From the cell containing the given text, extract its center point as (x, y) coordinate. 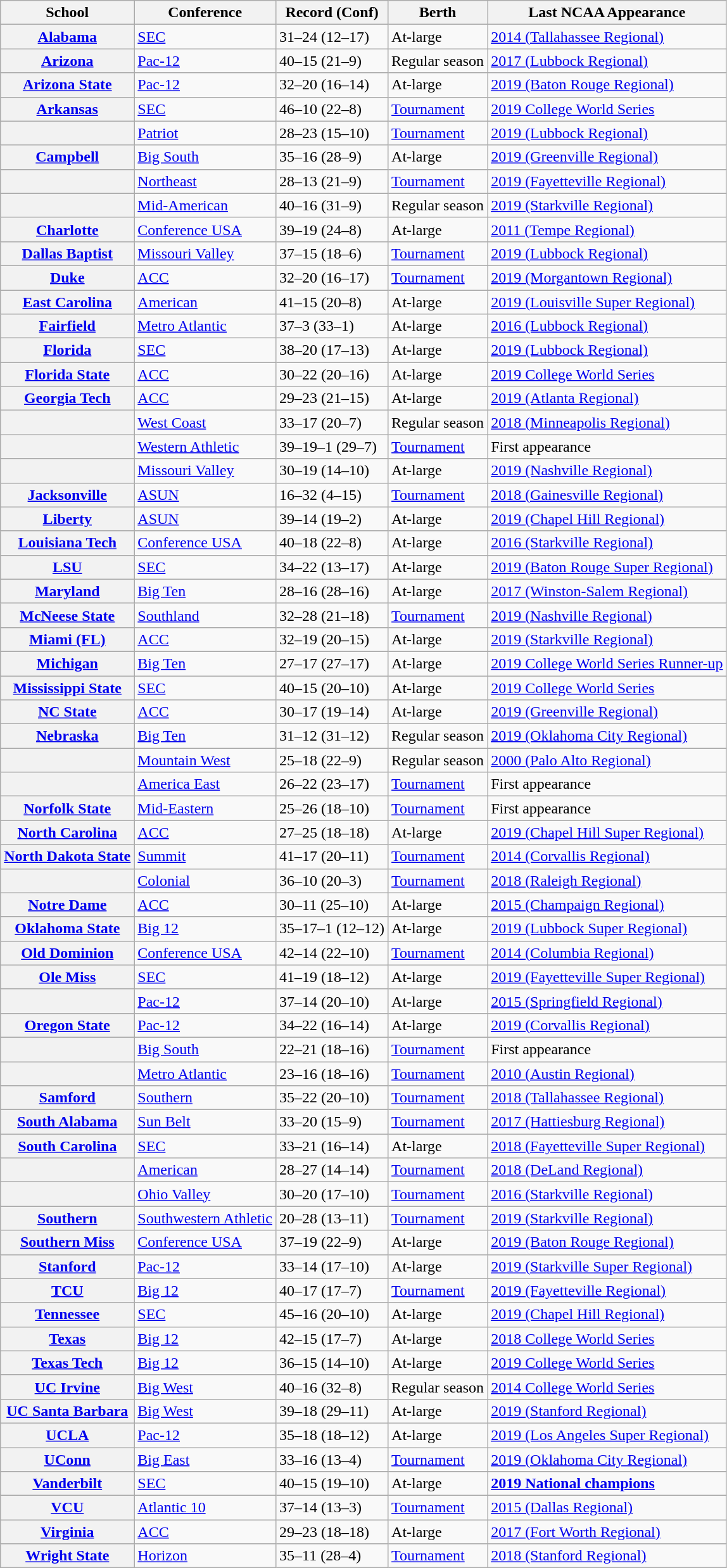
Summit (205, 857)
South Alabama (67, 1122)
Stanford (67, 1266)
Arkansas (67, 109)
2018 (Raleigh Regional) (607, 881)
UC Irvine (67, 1387)
UCLA (67, 1435)
2014 (Corvallis Regional) (607, 857)
Mid-Eastern (205, 808)
Mississippi State (67, 687)
40–17 (17–7) (332, 1291)
Florida State (67, 374)
40–16 (31–9) (332, 205)
Texas (67, 1339)
28–16 (28–16) (332, 591)
Horizon (205, 1556)
2019 (Stanford Regional) (607, 1411)
2017 (Hattiesburg Regional) (607, 1122)
Colonial (205, 881)
School (67, 13)
2017 (Lubbock Regional) (607, 61)
39–14 (19–2) (332, 519)
40–15 (19–10) (332, 1484)
39–19 (24–8) (332, 229)
Georgia Tech (67, 398)
2015 (Springfield Regional) (607, 1001)
Western Athletic (205, 447)
2019 College World Series Runner-up (607, 663)
2000 (Palo Alto Regional) (607, 760)
Alabama (67, 37)
28–27 (14–14) (332, 1170)
46–10 (22–8) (332, 109)
23–16 (18–16) (332, 1074)
2019 (Corvallis Regional) (607, 1025)
2019 (Starkville Super Regional) (607, 1266)
33–21 (16–14) (332, 1146)
37–3 (33–1) (332, 326)
36–10 (20–3) (332, 881)
2014 (Tallahassee Regional) (607, 37)
28–23 (15–10) (332, 133)
37–14 (13–3) (332, 1508)
UC Santa Barbara (67, 1411)
Nebraska (67, 736)
41–17 (20–11) (332, 857)
2015 (Champaign Regional) (607, 905)
40–15 (20–10) (332, 687)
33–16 (13–4) (332, 1459)
2018 (Tallahassee Regional) (607, 1098)
37–15 (18–6) (332, 253)
2018 (Minneapolis Regional) (607, 423)
2019 (Fayetteville Super Regional) (607, 977)
35–16 (28–9) (332, 157)
41–19 (18–12) (332, 977)
Southwestern Athletic (205, 1218)
Record (Conf) (332, 13)
Ole Miss (67, 977)
Miami (FL) (67, 639)
Mountain West (205, 760)
2019 (Los Angeles Super Regional) (607, 1435)
2011 (Tempe Regional) (607, 229)
Wright State (67, 1556)
Arizona (67, 61)
Texas Tech (67, 1363)
30–11 (25–10) (332, 905)
UConn (67, 1459)
North Carolina (67, 832)
16–32 (4–15) (332, 495)
27–25 (18–18) (332, 832)
Big East (205, 1459)
28–13 (21–9) (332, 181)
42–14 (22–10) (332, 953)
McNeese State (67, 615)
East Carolina (67, 302)
2019 (Chapel Hill Super Regional) (607, 832)
Florida (67, 350)
39–19–1 (29–7) (332, 447)
Old Dominion (67, 953)
37–19 (22–9) (332, 1242)
Arizona State (67, 85)
37–14 (20–10) (332, 1001)
40–18 (22–8) (332, 543)
30–17 (19–14) (332, 712)
32–20 (16–14) (332, 85)
Patriot (205, 133)
2019 (Baton Rouge Super Regional) (607, 567)
30–22 (20–16) (332, 374)
Dallas Baptist (67, 253)
33–20 (15–9) (332, 1122)
29–23 (21–15) (332, 398)
32–28 (21–18) (332, 615)
2019 National champions (607, 1484)
2015 (Dallas Regional) (607, 1508)
29–23 (18–18) (332, 1532)
Liberty (67, 519)
Atlantic 10 (205, 1508)
22–21 (18–16) (332, 1049)
Oregon State (67, 1025)
Campbell (67, 157)
VCU (67, 1508)
2018 (Fayetteville Super Regional) (607, 1146)
32–19 (20–15) (332, 639)
Tennessee (67, 1315)
2016 (Lubbock Regional) (607, 326)
31–12 (31–12) (332, 736)
2018 College World Series (607, 1339)
Oklahoma State (67, 929)
2017 (Winston-Salem Regional) (607, 591)
Northeast (205, 181)
2018 (Stanford Regional) (607, 1556)
Charlotte (67, 229)
2014 (Columbia Regional) (607, 953)
Virginia (67, 1532)
25–18 (22–9) (332, 760)
36–15 (14–10) (332, 1363)
2018 (Gainesville Regional) (607, 495)
Michigan (67, 663)
NC State (67, 712)
30–19 (14–10) (332, 471)
Ohio Valley (205, 1194)
Jacksonville (67, 495)
Vanderbilt (67, 1484)
35–11 (28–4) (332, 1556)
40–16 (32–8) (332, 1387)
39–18 (29–11) (332, 1411)
Southland (205, 615)
33–17 (20–7) (332, 423)
34–22 (13–17) (332, 567)
34–22 (16–14) (332, 1025)
26–22 (23–17) (332, 784)
Maryland (67, 591)
Mid-American (205, 205)
Southern Miss (67, 1242)
35–18 (18–12) (332, 1435)
41–15 (20–8) (332, 302)
Notre Dame (67, 905)
38–20 (17–13) (332, 350)
30–20 (17–10) (332, 1194)
Berth (438, 13)
31–24 (12–17) (332, 37)
42–15 (17–7) (332, 1339)
West Coast (205, 423)
27–17 (27–17) (332, 663)
Sun Belt (205, 1122)
35–22 (20–10) (332, 1098)
20–28 (13–11) (332, 1218)
TCU (67, 1291)
2019 (Louisville Super Regional) (607, 302)
Conference (205, 13)
South Carolina (67, 1146)
Last NCAA Appearance (607, 13)
2019 (Lubbock Super Regional) (607, 929)
33–14 (17–10) (332, 1266)
LSU (67, 567)
2018 (DeLand Regional) (607, 1170)
45–16 (20–10) (332, 1315)
25–26 (18–10) (332, 808)
32–20 (16–17) (332, 277)
Norfolk State (67, 808)
America East (205, 784)
40–15 (21–9) (332, 61)
North Dakota State (67, 857)
2019 (Atlanta Regional) (607, 398)
2010 (Austin Regional) (607, 1074)
35–17–1 (12–12) (332, 929)
Samford (67, 1098)
Duke (67, 277)
Fairfield (67, 326)
2019 (Morgantown Regional) (607, 277)
Louisiana Tech (67, 543)
2014 College World Series (607, 1387)
2017 (Fort Worth Regional) (607, 1532)
